Determine the (X, Y) coordinate at the center of the cell enclosing the given text.  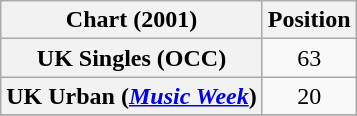
UK Urban (Music Week) (132, 96)
63 (309, 58)
20 (309, 96)
UK Singles (OCC) (132, 58)
Position (309, 20)
Chart (2001) (132, 20)
